Return [x, y] of the center of cell containing provided text 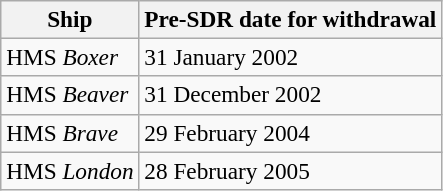
31 January 2002 [290, 57]
28 February 2005 [290, 170]
HMS London [70, 170]
HMS Beaver [70, 95]
29 February 2004 [290, 133]
Pre-SDR date for withdrawal [290, 19]
HMS Boxer [70, 57]
31 December 2002 [290, 95]
Ship [70, 19]
HMS Brave [70, 133]
